Capture the cell that displays the provided text and extract its [X, Y] central coordinate. 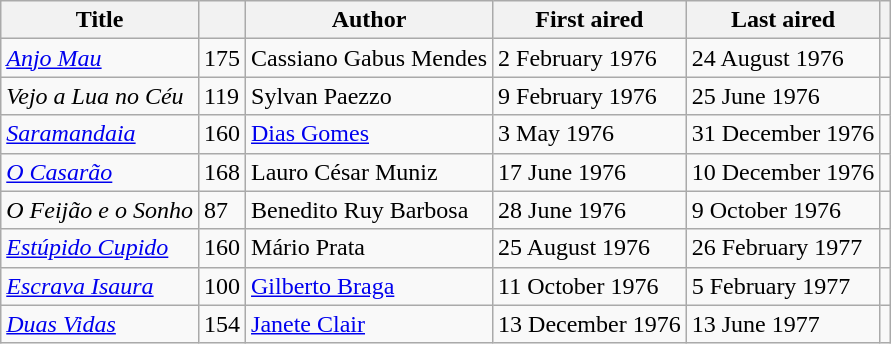
O Feijão e o Sonho [100, 210]
9 February 1976 [590, 96]
17 June 1976 [590, 172]
Benedito Ruy Barbosa [370, 210]
Anjo Mau [100, 58]
Vejo a Lua no Céu [100, 96]
First aired [590, 20]
Lauro César Muniz [370, 172]
2 February 1976 [590, 58]
Duas Vidas [100, 324]
O Casarão [100, 172]
9 October 1976 [783, 210]
10 December 1976 [783, 172]
Saramandaia [100, 134]
Dias Gomes [370, 134]
Cassiano Gabus Mendes [370, 58]
25 June 1976 [783, 96]
24 August 1976 [783, 58]
Sylvan Paezzo [370, 96]
25 August 1976 [590, 248]
87 [222, 210]
175 [222, 58]
13 December 1976 [590, 324]
168 [222, 172]
11 October 1976 [590, 286]
31 December 1976 [783, 134]
Gilberto Braga [370, 286]
119 [222, 96]
Escrava Isaura [100, 286]
Estúpido Cupido [100, 248]
154 [222, 324]
13 June 1977 [783, 324]
Last aired [783, 20]
Mário Prata [370, 248]
100 [222, 286]
Janete Clair [370, 324]
Author [370, 20]
26 February 1977 [783, 248]
3 May 1976 [590, 134]
5 February 1977 [783, 286]
28 June 1976 [590, 210]
Title [100, 20]
